From the cell containing the given text, extract its center point as [x, y] coordinate. 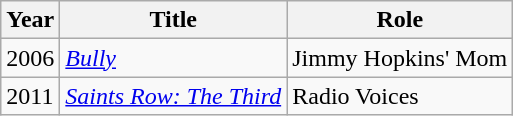
2006 [30, 58]
Bully [174, 58]
Title [174, 20]
Year [30, 20]
Radio Voices [400, 96]
2011 [30, 96]
Jimmy Hopkins' Mom [400, 58]
Role [400, 20]
Saints Row: The Third [174, 96]
